Find where the given text appears and provide that cell's center as [X, Y] coordinate. 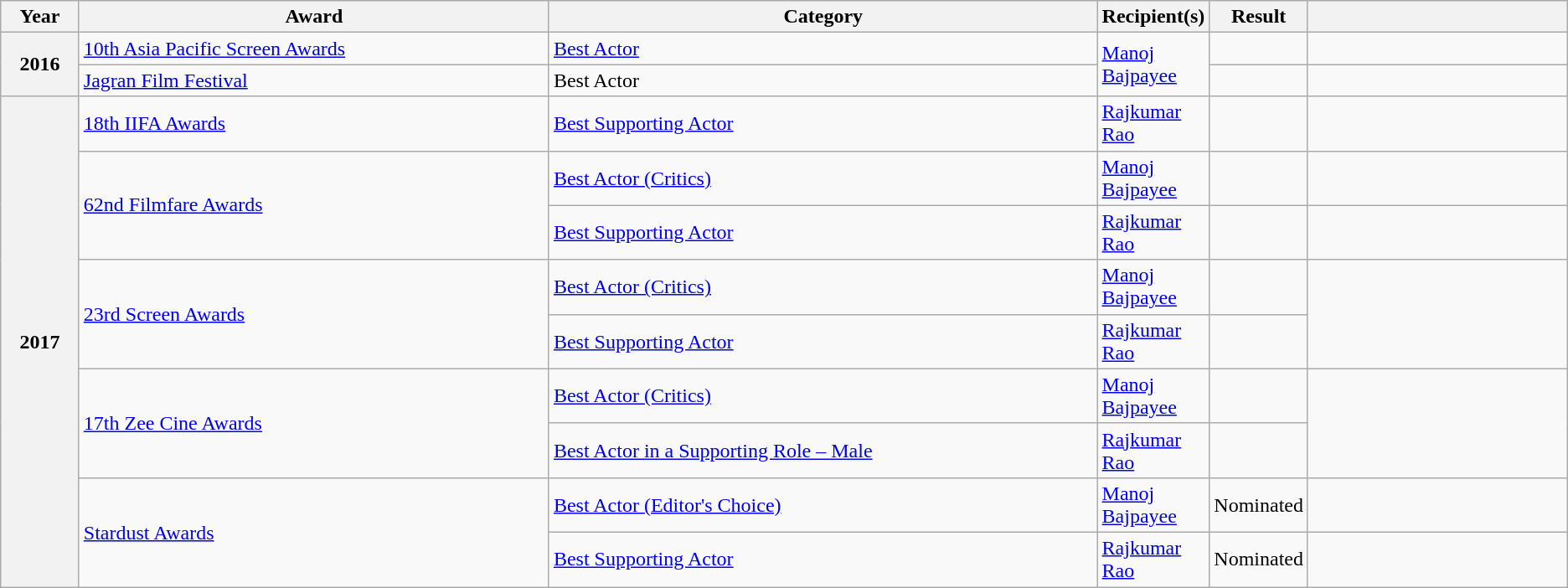
62nd Filmfare Awards [313, 205]
10th Asia Pacific Screen Awards [313, 49]
23rd Screen Awards [313, 314]
Best Actor in a Supporting Role – Male [823, 451]
2016 [40, 64]
Best Actor (Editor's Choice) [823, 504]
Result [1259, 17]
17th Zee Cine Awards [313, 423]
Award [313, 17]
18th IIFA Awards [313, 124]
Year [40, 17]
Category [823, 17]
Stardust Awards [313, 532]
Jagran Film Festival [313, 80]
2017 [40, 342]
Recipient(s) [1153, 17]
